From the cell containing the given text, extract its center point as [x, y] coordinate. 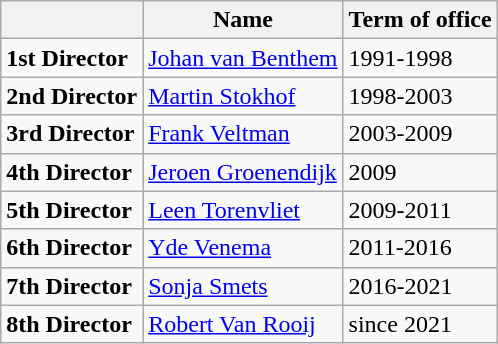
4th Director [72, 172]
1st Director [72, 58]
since 2021 [420, 324]
Robert Van Rooij [243, 324]
Martin Stokhof [243, 96]
2011-2016 [420, 248]
Leen Torenvliet [243, 210]
Johan van Benthem [243, 58]
2nd Director [72, 96]
5th Director [72, 210]
1991-1998 [420, 58]
2009 [420, 172]
Frank Veltman [243, 134]
Name [243, 20]
1998-2003 [420, 96]
Sonja Smets [243, 286]
2009-2011 [420, 210]
7th Director [72, 286]
2016-2021 [420, 286]
6th Director [72, 248]
8th Director [72, 324]
Jeroen Groenendijk [243, 172]
Yde Venema [243, 248]
Term of office [420, 20]
3rd Director [72, 134]
2003-2009 [420, 134]
